Locate the cell with the specified text and output its [x, y] center coordinate. 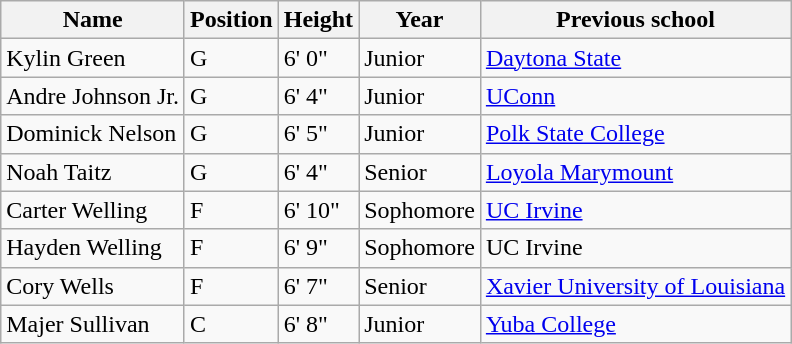
Previous school [635, 20]
Name [93, 20]
Majer Sullivan [93, 324]
Daytona State [635, 58]
UConn [635, 96]
6' 9" [318, 248]
Andre Johnson Jr. [93, 96]
Polk State College [635, 134]
Hayden Welling [93, 248]
Height [318, 20]
Kylin Green [93, 58]
Year [420, 20]
Loyola Marymount [635, 172]
Yuba College [635, 324]
Position [231, 20]
C [231, 324]
Dominick Nelson [93, 134]
6' 8" [318, 324]
6' 7" [318, 286]
6' 5" [318, 134]
Noah Taitz [93, 172]
6' 10" [318, 210]
Cory Wells [93, 286]
Xavier University of Louisiana [635, 286]
6' 0" [318, 58]
Carter Welling [93, 210]
